Return the [X, Y] coordinate for the center point of the cell that contains the specified text.  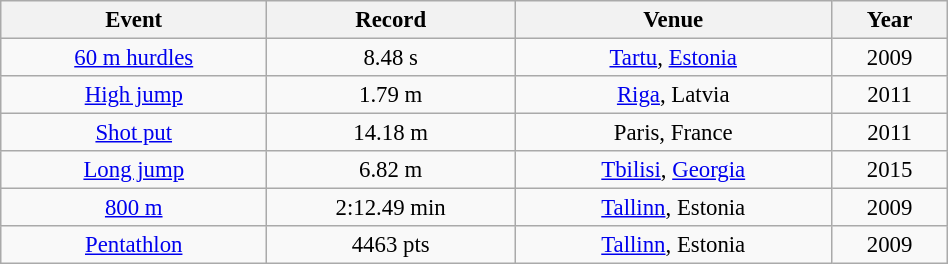
Shot put [134, 133]
4463 pts [391, 245]
High jump [134, 95]
Record [391, 20]
2:12.49 min [391, 208]
Tbilisi, Georgia [674, 170]
Paris, France [674, 133]
6.82 m [391, 170]
8.48 s [391, 58]
1.79 m [391, 95]
Pentathlon [134, 245]
2015 [890, 170]
Long jump [134, 170]
60 m hurdles [134, 58]
Event [134, 20]
800 m [134, 208]
Year [890, 20]
14.18 m [391, 133]
Venue [674, 20]
Tartu, Estonia [674, 58]
Riga, Latvia [674, 95]
